Determine the [X, Y] coordinate at the center of the cell enclosing the given text.  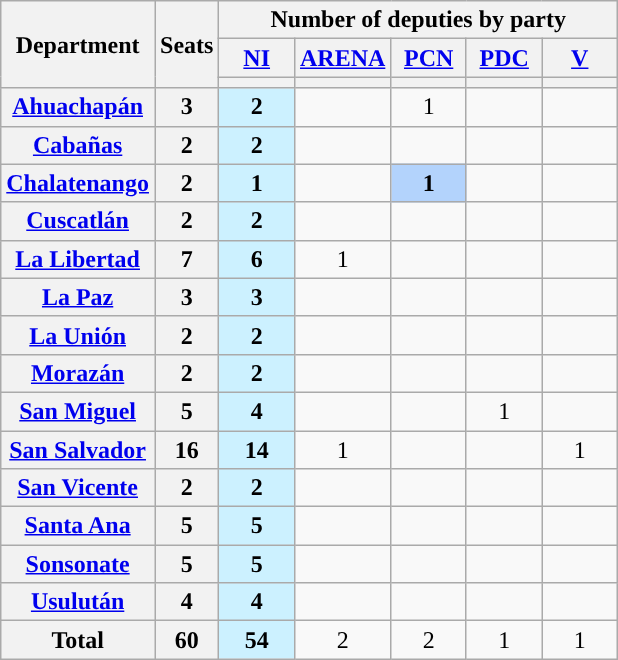
7 [186, 259]
NI [257, 58]
Number of deputies by party [418, 20]
6 [257, 259]
Usulután [78, 602]
San Vicente [78, 488]
14 [257, 449]
Morazán [78, 373]
PCN [429, 58]
San Salvador [78, 449]
ARENA [342, 58]
54 [257, 640]
60 [186, 640]
Sonsonate [78, 564]
Department [78, 44]
Cuscatlán [78, 221]
Chalatenango [78, 183]
La Libertad [78, 259]
Santa Ana [78, 526]
La Paz [78, 297]
PDC [504, 58]
Cabañas [78, 145]
San Miguel [78, 411]
16 [186, 449]
Seats [186, 44]
Ahuachapán [78, 107]
V [580, 58]
La Unión [78, 335]
Total [78, 640]
